Identify which cell holds the provided text, then report its (X, Y) central coordinate. 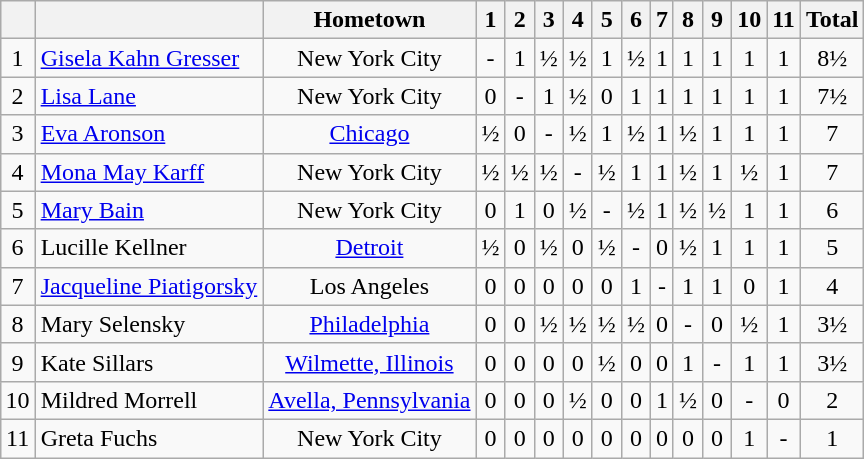
Kate Sillars (149, 362)
Hometown (370, 20)
8½ (832, 58)
Mary Bain (149, 210)
Mona May Karff (149, 172)
Eva Aronson (149, 134)
Jacqueline Piatigorsky (149, 286)
Chicago (370, 134)
Mary Selensky (149, 324)
Avella, Pennsylvania (370, 400)
Wilmette, Illinois (370, 362)
Los Angeles (370, 286)
7½ (832, 96)
Total (832, 20)
Mildred Morrell (149, 400)
Philadelphia (370, 324)
Lucille Kellner (149, 248)
Lisa Lane (149, 96)
Greta Fuchs (149, 438)
Gisela Kahn Gresser (149, 58)
Detroit (370, 248)
